Output the [X, Y] coordinate of the center of the cell containing the given text.  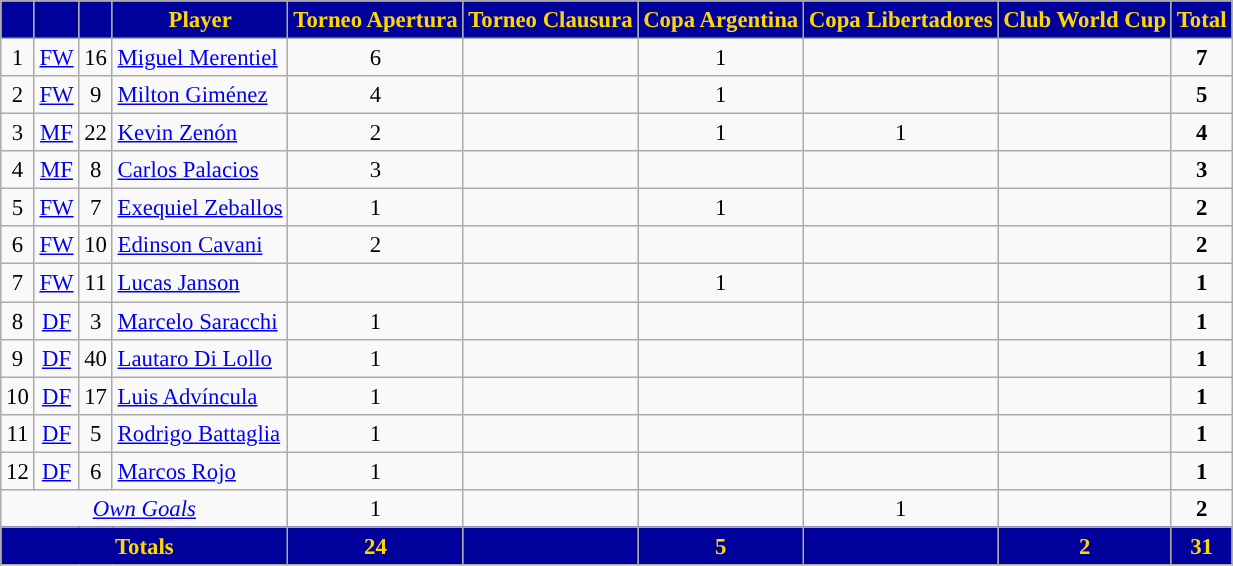
Carlos Palacios [200, 170]
Total [1201, 20]
Miguel Merentiel [200, 58]
Lucas Janson [200, 283]
Torneo Apertura [376, 20]
Lautaro Di Lollo [200, 358]
17 [96, 396]
Edinson Cavani [200, 245]
Luis Advíncula [200, 396]
Kevin Zenón [200, 133]
31 [1201, 546]
Torneo Clausura [550, 20]
Marcelo Saracchi [200, 321]
24 [376, 546]
Rodrigo Battaglia [200, 433]
Milton Giménez [200, 95]
Exequiel Zeballos [200, 208]
16 [96, 58]
40 [96, 358]
Copa Argentina [721, 20]
Player [200, 20]
Club World Cup [1085, 20]
Copa Libertadores [901, 20]
12 [18, 471]
22 [96, 133]
Own Goals [144, 509]
Totals [144, 546]
Marcos Rojo [200, 471]
